Extract the [x, y] coordinate from the center of the cell holding the provided text.  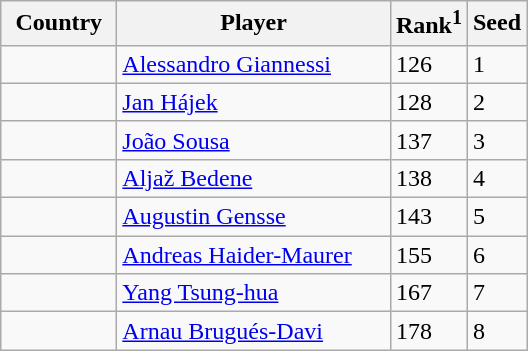
8 [496, 331]
167 [428, 293]
138 [428, 178]
137 [428, 140]
178 [428, 331]
Aljaž Bedene [254, 178]
Alessandro Giannessi [254, 64]
7 [496, 293]
Augustin Gensse [254, 217]
1 [496, 64]
126 [428, 64]
128 [428, 102]
5 [496, 217]
Arnau Brugués-Davi [254, 331]
Andreas Haider-Maurer [254, 255]
Rank1 [428, 24]
2 [496, 102]
Country [59, 24]
Player [254, 24]
Jan Hájek [254, 102]
143 [428, 217]
Seed [496, 24]
Yang Tsung-hua [254, 293]
4 [496, 178]
João Sousa [254, 140]
155 [428, 255]
3 [496, 140]
6 [496, 255]
